Detect which cell encompasses the target text, then output its (X, Y) center coordinate. 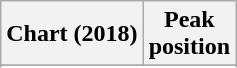
Chart (2018) (72, 34)
Peakposition (189, 34)
